Extract the [X, Y] coordinate from the center of the cell holding the provided text.  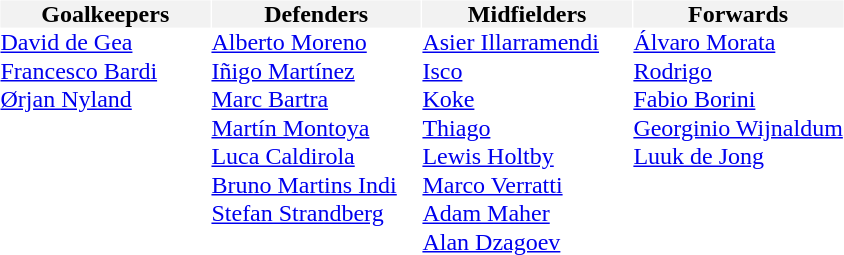
Luca Caldirola [316, 156]
Rodrigo [738, 72]
Luuk de Jong [738, 156]
Thiago [526, 128]
Martín Montoya [316, 128]
Koke [526, 100]
Iñigo Martínez [316, 72]
Alberto Moreno [316, 42]
Alan Dzagoev [526, 242]
Stefan Strandberg [316, 214]
Marc Bartra [316, 100]
Defenders [316, 14]
Francesco Bardi [104, 72]
Forwards [738, 14]
Adam Maher [526, 214]
Marco Verratti [526, 186]
Álvaro Morata [738, 42]
Goalkeepers [104, 14]
Isco [526, 72]
Fabio Borini [738, 100]
Georginio Wijnaldum [738, 128]
Midfielders [526, 14]
David de Gea [104, 42]
Bruno Martins Indi [316, 186]
Lewis Holtby [526, 156]
Asier Illarramendi [526, 42]
Ørjan Nyland [104, 100]
